Detect which cell encompasses the target text, then output its (X, Y) center coordinate. 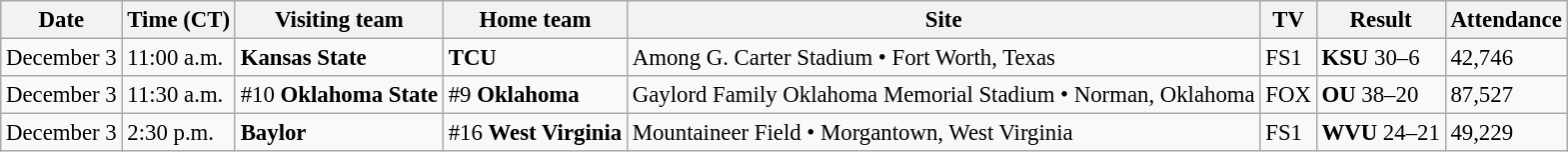
#16 West Virginia (535, 133)
#9 Oklahoma (535, 95)
Site (943, 20)
TCU (535, 58)
11:30 a.m. (178, 95)
Visiting team (339, 20)
Kansas State (339, 58)
Gaylord Family Oklahoma Memorial Stadium • Norman, Oklahoma (943, 95)
42,746 (1506, 58)
87,527 (1506, 95)
11:00 a.m. (178, 58)
TV (1288, 20)
Mountaineer Field • Morgantown, West Virginia (943, 133)
FOX (1288, 95)
#10 Oklahoma State (339, 95)
2:30 p.m. (178, 133)
Home team (535, 20)
WVU 24–21 (1381, 133)
Result (1381, 20)
Attendance (1506, 20)
Among G. Carter Stadium • Fort Worth, Texas (943, 58)
OU 38–20 (1381, 95)
49,229 (1506, 133)
Baylor (339, 133)
KSU 30–6 (1381, 58)
Date (62, 20)
Time (CT) (178, 20)
